Return [x, y] of the center of cell containing provided text 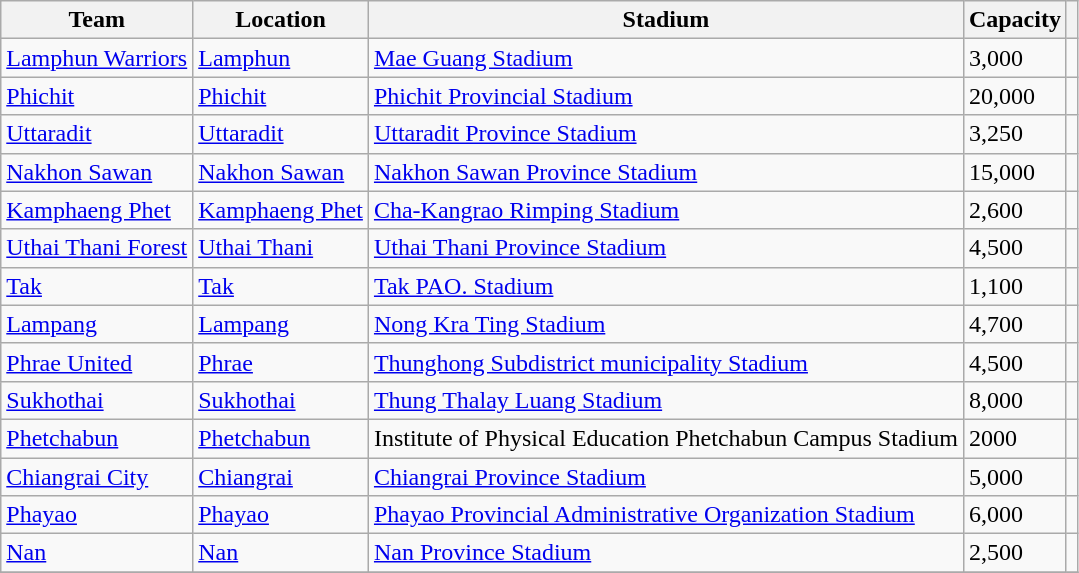
Institute of Physical Education Phetchabun Campus Stadium [666, 438]
Lamphun [281, 58]
Thunghong Subdistrict municipality Stadium [666, 362]
6,000 [1014, 515]
Phichit Provincial Stadium [666, 96]
Chiangrai City [97, 477]
8,000 [1014, 400]
Chiangrai Province Stadium [666, 477]
Mae Guang Stadium [666, 58]
3,000 [1014, 58]
Uthai Thani Forest [97, 248]
Nakhon Sawan Province Stadium [666, 172]
Phayao Provincial Administrative Organization Stadium [666, 515]
Lamphun Warriors [97, 58]
2,600 [1014, 210]
Thung Thalay Luang Stadium [666, 400]
5,000 [1014, 477]
Nong Kra Ting Stadium [666, 324]
1,100 [1014, 286]
3,250 [1014, 134]
Uttaradit Province Stadium [666, 134]
Location [281, 20]
Phrae [281, 362]
Tak PAO. Stadium [666, 286]
15,000 [1014, 172]
Uthai Thani [281, 248]
Uthai Thani Province Stadium [666, 248]
4,700 [1014, 324]
Cha-Kangrao Rimping Stadium [666, 210]
2000 [1014, 438]
2,500 [1014, 553]
Nan Province Stadium [666, 553]
Team [97, 20]
20,000 [1014, 96]
Chiangrai [281, 477]
Stadium [666, 20]
Capacity [1014, 20]
Phrae United [97, 362]
